Output the [X, Y] coordinate of the center of the cell containing the given text.  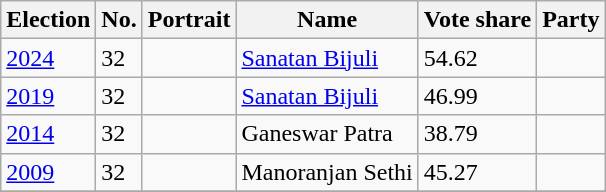
2024 [48, 58]
38.79 [477, 134]
46.99 [477, 96]
2019 [48, 96]
2014 [48, 134]
No. [119, 20]
54.62 [477, 58]
Election [48, 20]
Manoranjan Sethi [327, 172]
Party [571, 20]
Ganeswar Patra [327, 134]
2009 [48, 172]
Portrait [189, 20]
45.27 [477, 172]
Vote share [477, 20]
Name [327, 20]
